Output the (x, y) coordinate of the center of the cell containing the given text.  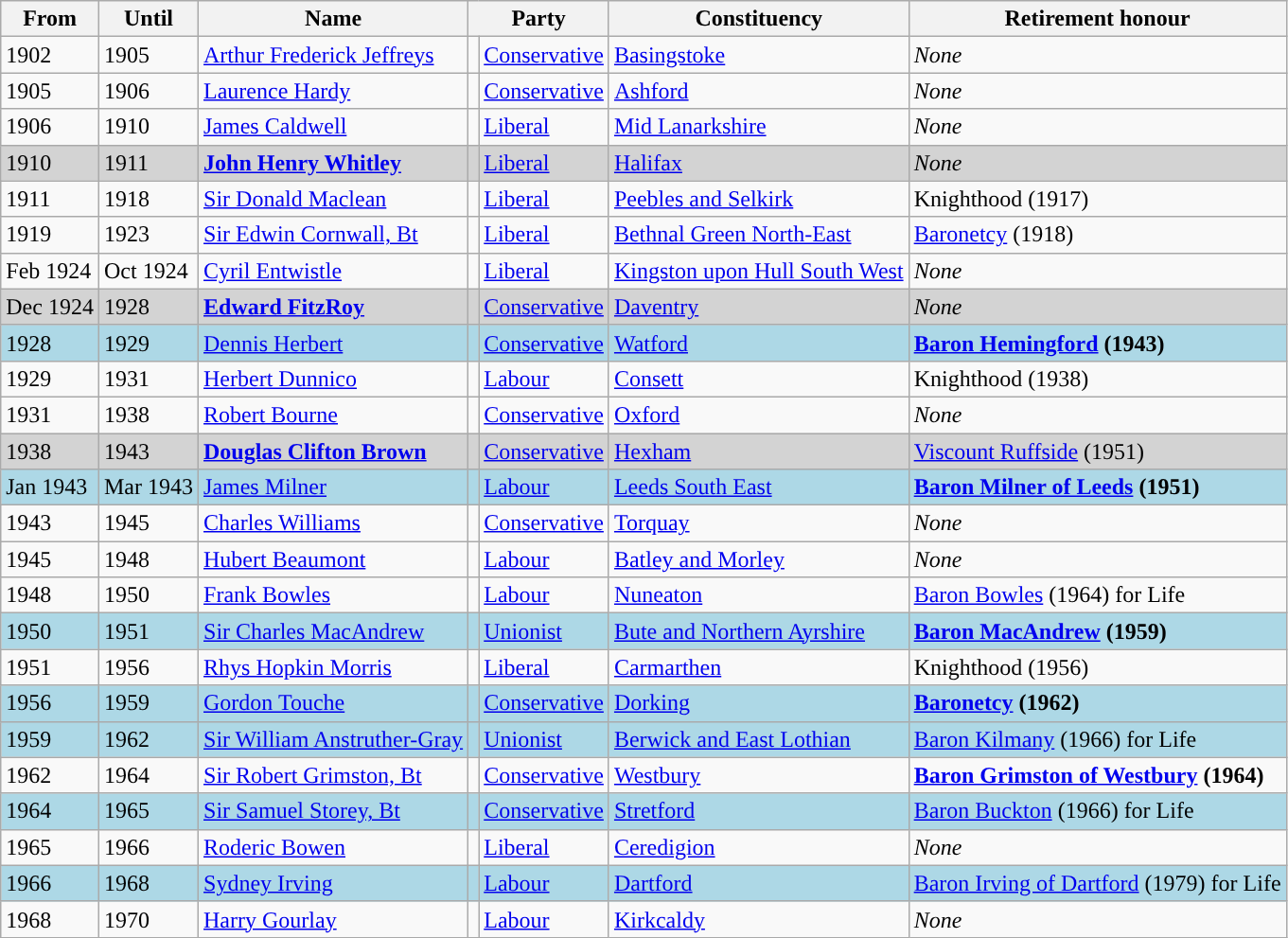
Robert Bourne (333, 415)
James Milner (333, 487)
Mar 1943 (148, 487)
Knighthood (1938) (1098, 379)
1918 (148, 199)
Oxford (759, 415)
Carmarthen (759, 667)
Name (333, 19)
Baron MacAndrew (1959) (1098, 631)
Bethnal Green North-East (759, 235)
Bute and Northern Ayrshire (759, 631)
1919 (50, 235)
Halifax (759, 163)
Baron Buckton (1966) for Life (1098, 811)
Knighthood (1956) (1098, 667)
Party (539, 19)
Sir Robert Grimston, Bt (333, 775)
Sir Charles MacAndrew (333, 631)
Watford (759, 343)
Until (148, 19)
Sir Donald Maclean (333, 199)
Douglas Clifton Brown (333, 451)
Sir Samuel Storey, Bt (333, 811)
Hubert Beaumont (333, 559)
Basingstoke (759, 55)
Leeds South East (759, 487)
Mid Lanarkshire (759, 127)
1902 (50, 55)
Frank Bowles (333, 595)
Nuneaton (759, 595)
Baron Kilmany (1966) for Life (1098, 739)
From (50, 19)
Torquay (759, 523)
Peebles and Selkirk (759, 199)
Baron Hemingford (1943) (1098, 343)
Kingston upon Hull South West (759, 271)
Ceredigion (759, 847)
Stretford (759, 811)
Berwick and East Lothian (759, 739)
Dorking (759, 703)
Rhys Hopkin Morris (333, 667)
Oct 1924 (148, 271)
James Caldwell (333, 127)
Batley and Morley (759, 559)
Harry Gourlay (333, 919)
Roderic Bowen (333, 847)
Edward FitzRoy (333, 307)
Dec 1924 (50, 307)
Retirement honour (1098, 19)
Constituency (759, 19)
Baronetcy (1918) (1098, 235)
Feb 1924 (50, 271)
Dennis Herbert (333, 343)
Gordon Touche (333, 703)
Westbury (759, 775)
Baron Irving of Dartford (1979) for Life (1098, 883)
Ashford (759, 91)
Cyril Entwistle (333, 271)
Kirkcaldy (759, 919)
Consett (759, 379)
Daventry (759, 307)
Herbert Dunnico (333, 379)
Dartford (759, 883)
Knighthood (1917) (1098, 199)
Sir Edwin Cornwall, Bt (333, 235)
Baron Grimston of Westbury (1964) (1098, 775)
Baronetcy (1962) (1098, 703)
Sydney Irving (333, 883)
1923 (148, 235)
Charles Williams (333, 523)
Sir William Anstruther-Gray (333, 739)
Arthur Frederick Jeffreys (333, 55)
1970 (148, 919)
Jan 1943 (50, 487)
John Henry Whitley (333, 163)
Baron Bowles (1964) for Life (1098, 595)
Hexham (759, 451)
Laurence Hardy (333, 91)
Baron Milner of Leeds (1951) (1098, 487)
Viscount Ruffside (1951) (1098, 451)
